Output the [x, y] coordinate of the center of the cell containing the given text.  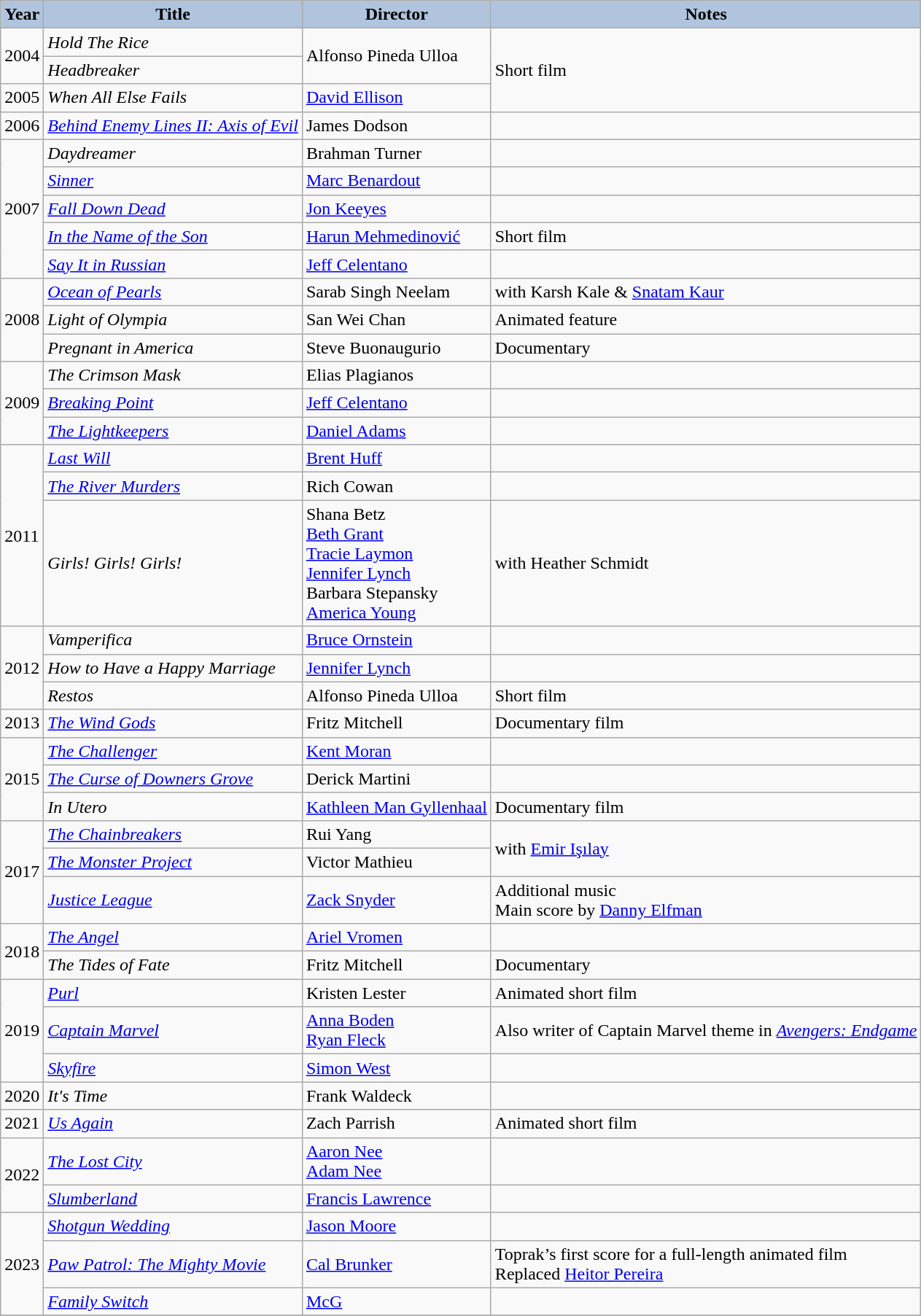
Us Again [174, 1124]
The Lost City [174, 1161]
Last Will [174, 459]
Frank Waldeck [397, 1096]
Director [397, 15]
Rui Yang [397, 834]
Kathleen Man Gyllenhaal [397, 806]
The Monster Project [174, 862]
2009 [22, 403]
Say It in Russian [174, 264]
Sinner [174, 181]
San Wei Chan [397, 319]
McG [397, 1301]
Paw Patrol: The Mighty Movie [174, 1264]
Also writer of Captain Marvel theme in Avengers: Endgame [706, 1031]
2011 [22, 535]
Victor Mathieu [397, 862]
Pregnant in America [174, 348]
Brent Huff [397, 459]
Ariel Vromen [397, 938]
2019 [22, 1031]
Jon Keeyes [397, 209]
The Crimson Mask [174, 375]
Harun Mehmedinović [397, 236]
2020 [22, 1096]
2013 [22, 723]
Aaron NeeAdam Nee [397, 1161]
Girls! Girls! Girls! [174, 563]
The Chainbreakers [174, 834]
In the Name of the Son [174, 236]
2006 [22, 125]
How to Have a Happy Marriage [174, 668]
Zack Snyder [397, 900]
Daydreamer [174, 153]
Jennifer Lynch [397, 668]
2018 [22, 951]
Additional musicMain score by Danny Elfman [706, 900]
Light of Olympia [174, 319]
Kristen Lester [397, 993]
with Karsh Kale & Snatam Kaur [706, 292]
Cal Brunker [397, 1264]
2022 [22, 1175]
2007 [22, 209]
Rich Cowan [397, 486]
When All Else Fails [174, 98]
The Challenger [174, 751]
2012 [22, 668]
The Angel [174, 938]
The River Murders [174, 486]
James Dodson [397, 125]
It's Time [174, 1096]
Derick Martini [397, 779]
Bruce Ornstein [397, 640]
Slumberland [174, 1199]
Vamperifica [174, 640]
2005 [22, 98]
Brahman Turner [397, 153]
Zach Parrish [397, 1124]
Anna BodenRyan Fleck [397, 1031]
with Heather Schmidt [706, 563]
Simon West [397, 1068]
Justice League [174, 900]
David Ellison [397, 98]
2008 [22, 319]
Behind Enemy Lines II: Axis of Evil [174, 125]
2004 [22, 56]
Notes [706, 15]
Family Switch [174, 1301]
Jason Moore [397, 1226]
The Lightkeepers [174, 431]
Francis Lawrence [397, 1199]
Steve Buonaugurio [397, 348]
2015 [22, 779]
Marc Benardout [397, 181]
Hold The Rice [174, 42]
Kent Moran [397, 751]
Toprak’s first score for a full-length animated filmReplaced Heitor Pereira [706, 1264]
with Emir Işılay [706, 848]
The Curse of Downers Grove [174, 779]
Fall Down Dead [174, 209]
Captain Marvel [174, 1031]
Breaking Point [174, 403]
Skyfire [174, 1068]
In Utero [174, 806]
Ocean of Pearls [174, 292]
2021 [22, 1124]
Purl [174, 993]
Restos [174, 696]
The Wind Gods [174, 723]
Elias Plagianos [397, 375]
Shotgun Wedding [174, 1226]
Shana BetzBeth GrantTracie LaymonJennifer LynchBarbara StepanskyAmerica Young [397, 563]
Daniel Adams [397, 431]
2017 [22, 872]
Sarab Singh Neelam [397, 292]
Year [22, 15]
The Tides of Fate [174, 965]
Headbreaker [174, 70]
Title [174, 15]
2023 [22, 1264]
Animated feature [706, 319]
